Detect which cell encompasses the target text, then output its [X, Y] center coordinate. 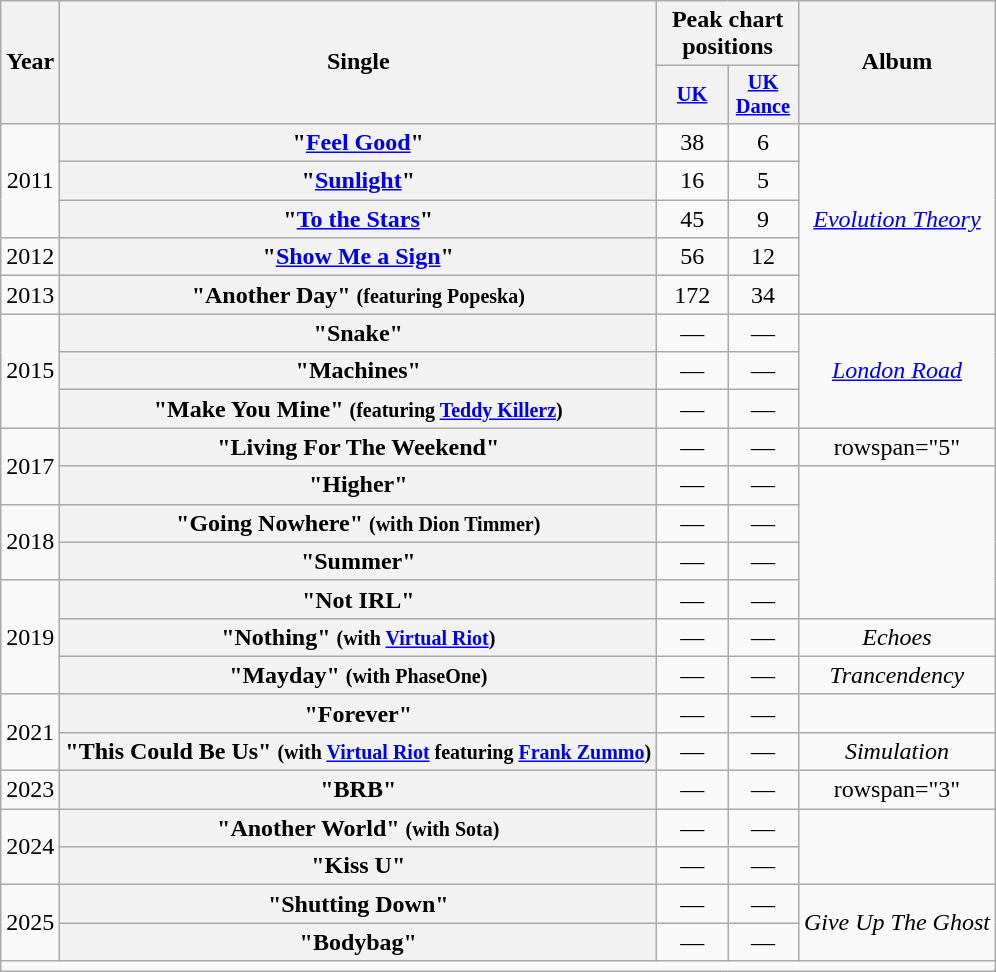
Year [30, 62]
"Kiss U" [358, 866]
9 [764, 219]
"Another Day" (featuring Popeska) [358, 295]
Simulation [896, 751]
Evolution Theory [896, 218]
5 [764, 181]
"Living For The Weekend" [358, 447]
Trancendency [896, 675]
2012 [30, 257]
12 [764, 257]
2024 [30, 847]
2021 [30, 732]
Give Up The Ghost [896, 923]
"BRB" [358, 790]
"To the Stars" [358, 219]
"Snake" [358, 333]
Album [896, 62]
UKDance [764, 95]
"Higher" [358, 485]
"Machines" [358, 371]
2013 [30, 295]
"Sunlight" [358, 181]
"Show Me a Sign" [358, 257]
172 [692, 295]
38 [692, 142]
34 [764, 295]
2017 [30, 466]
Single [358, 62]
"Another World" (with Sota) [358, 828]
"Summer" [358, 561]
"Not IRL" [358, 599]
"This Could Be Us" (with Virtual Riot featuring Frank Zummo) [358, 751]
rowspan="5" [896, 447]
2018 [30, 542]
2015 [30, 371]
rowspan="3" [896, 790]
Peak chart positions [728, 34]
Echoes [896, 637]
"Bodybag" [358, 942]
"Make You Mine" (featuring Teddy Killerz) [358, 409]
2023 [30, 790]
"Forever" [358, 713]
45 [692, 219]
16 [692, 181]
"Mayday" (with PhaseOne) [358, 675]
2019 [30, 637]
2025 [30, 923]
"Feel Good" [358, 142]
London Road [896, 371]
"Going Nowhere" (with Dion Timmer) [358, 523]
6 [764, 142]
"Nothing" (with Virtual Riot) [358, 637]
2011 [30, 180]
UK [692, 95]
56 [692, 257]
"Shutting Down" [358, 904]
